From the cell containing the given text, extract its center point as (x, y) coordinate. 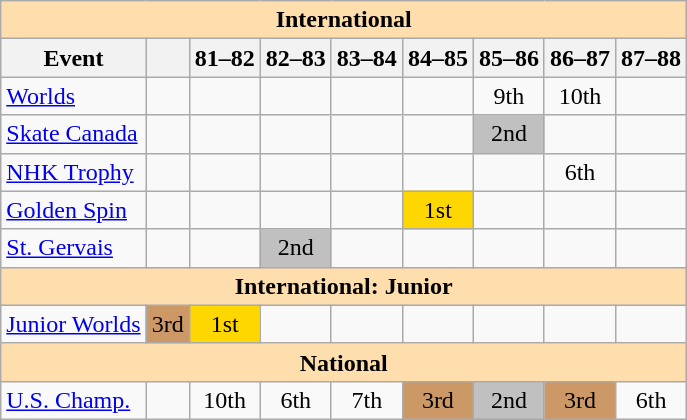
81–82 (224, 58)
NHK Trophy (74, 172)
Golden Spin (74, 210)
Worlds (74, 96)
St. Gervais (74, 248)
7th (366, 400)
83–84 (366, 58)
86–87 (580, 58)
9th (508, 96)
84–85 (438, 58)
International: Junior (344, 286)
U.S. Champ. (74, 400)
Skate Canada (74, 134)
Event (74, 58)
National (344, 362)
International (344, 20)
87–88 (652, 58)
Junior Worlds (74, 324)
85–86 (508, 58)
82–83 (296, 58)
